Extract the [X, Y] coordinate from the center of the cell holding the provided text.  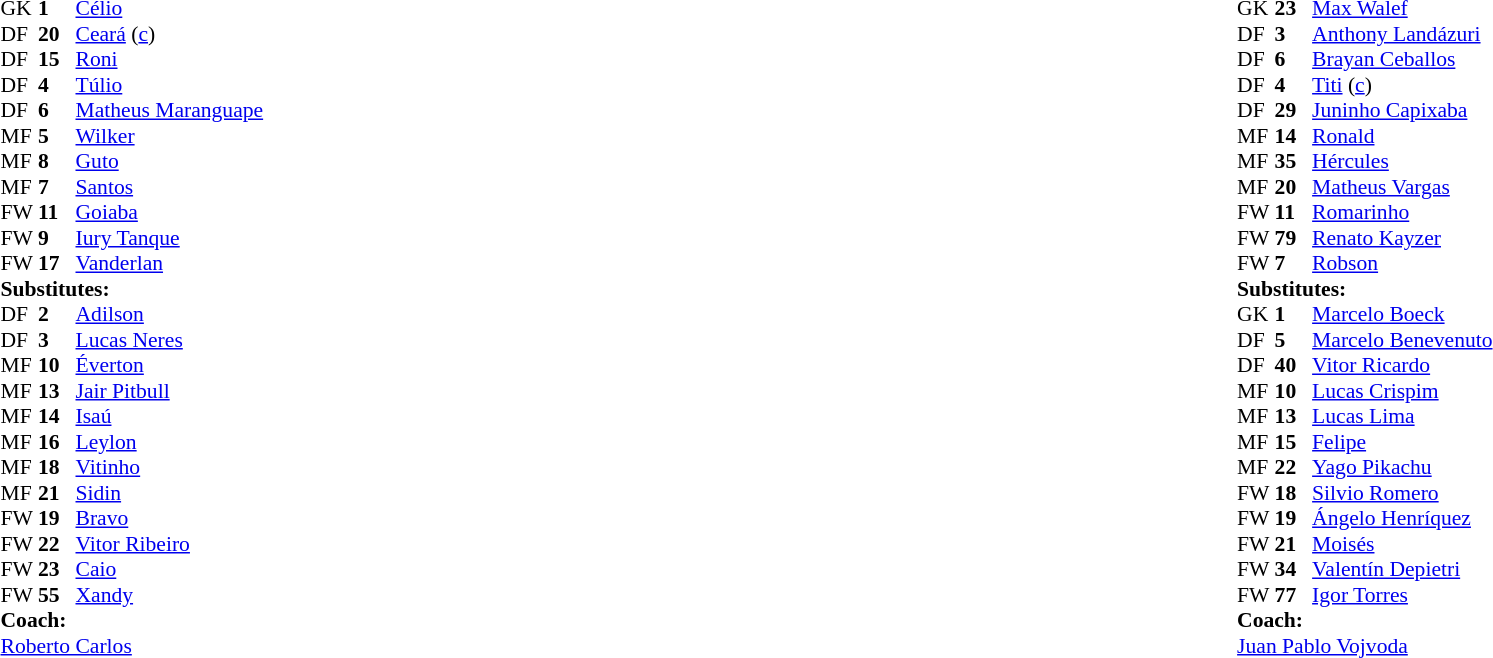
Vitinho [170, 467]
35 [1294, 161]
Xandy [170, 595]
Juninho Capixaba [1402, 111]
Jair Pitbull [170, 391]
9 [57, 238]
Brayan Ceballos [1402, 59]
Santos [170, 187]
55 [57, 595]
34 [1294, 569]
Hércules [1402, 161]
Ángelo Henríquez [1402, 519]
Goiaba [170, 213]
Moisés [1402, 544]
Guto [170, 161]
Ronald [1402, 136]
Marcelo Benevenuto [1402, 340]
GK [1256, 315]
Lucas Neres [170, 340]
Wilker [170, 136]
40 [1294, 365]
Anthony Landázuri [1402, 34]
29 [1294, 111]
Felipe [1402, 442]
Yago Pikachu [1402, 467]
Bravo [170, 519]
Vitor Ribeiro [170, 544]
Roni [170, 59]
Vitor Ricardo [1402, 365]
Titi (c) [1402, 85]
77 [1294, 595]
Isaú [170, 417]
Leylon [170, 442]
Marcelo Boeck [1402, 315]
23 [57, 569]
Renato Kayzer [1402, 238]
79 [1294, 238]
2 [57, 315]
Valentín Depietri [1402, 569]
Iury Tanque [170, 238]
Adilson [170, 315]
Vanderlan [170, 263]
17 [57, 263]
1 [1294, 315]
Lucas Crispim [1402, 391]
Robson [1402, 263]
Silvio Romero [1402, 493]
Matheus Maranguape [170, 111]
Túlio [170, 85]
Matheus Vargas [1402, 187]
Lucas Lima [1402, 417]
Ceará (c) [170, 34]
Sidin [170, 493]
Romarinho [1402, 213]
Igor Torres [1402, 595]
Caio [170, 569]
Éverton [170, 365]
16 [57, 442]
8 [57, 161]
